Provide the (X, Y) coordinate of the cell's center where the given text is located.  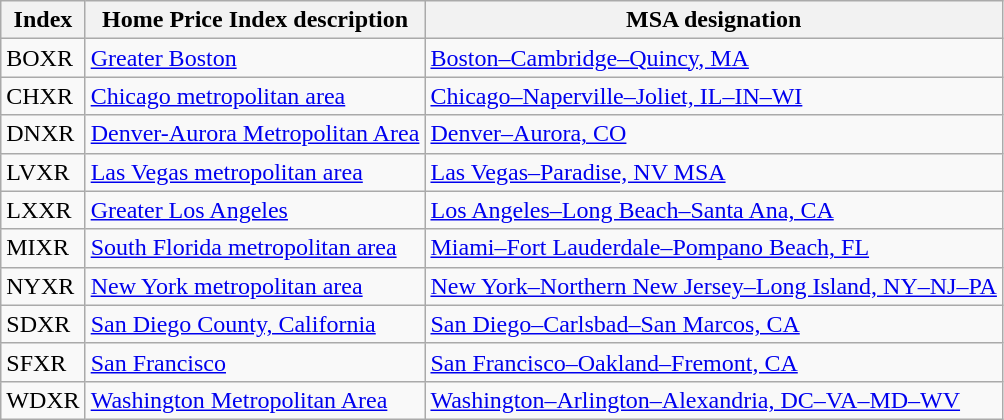
Las Vegas–Paradise, NV MSA (714, 172)
LVXR (43, 172)
Chicago–Naperville–Joliet, IL–IN–WI (714, 96)
New York metropolitan area (255, 286)
Washington Metropolitan Area (255, 400)
BOXR (43, 58)
Boston–Cambridge–Quincy, MA (714, 58)
NYXR (43, 286)
Greater Los Angeles (255, 210)
MIXR (43, 248)
San Francisco (255, 362)
New York–Northern New Jersey–Long Island, NY–NJ–PA (714, 286)
San Francisco–Oakland–Fremont, CA (714, 362)
CHXR (43, 96)
San Diego–Carlsbad–San Marcos, CA (714, 324)
Home Price Index description (255, 20)
SDXR (43, 324)
South Florida metropolitan area (255, 248)
Index (43, 20)
Los Angeles–Long Beach–Santa Ana, CA (714, 210)
Denver-Aurora Metropolitan Area (255, 134)
Greater Boston (255, 58)
Chicago metropolitan area (255, 96)
Washington–Arlington–Alexandria, DC–VA–MD–WV (714, 400)
Miami–Fort Lauderdale–Pompano Beach, FL (714, 248)
SFXR (43, 362)
WDXR (43, 400)
MSA designation (714, 20)
Denver–Aurora, CO (714, 134)
San Diego County, California (255, 324)
DNXR (43, 134)
LXXR (43, 210)
Las Vegas metropolitan area (255, 172)
